Output the [x, y] coordinate of the center of the cell containing the given text.  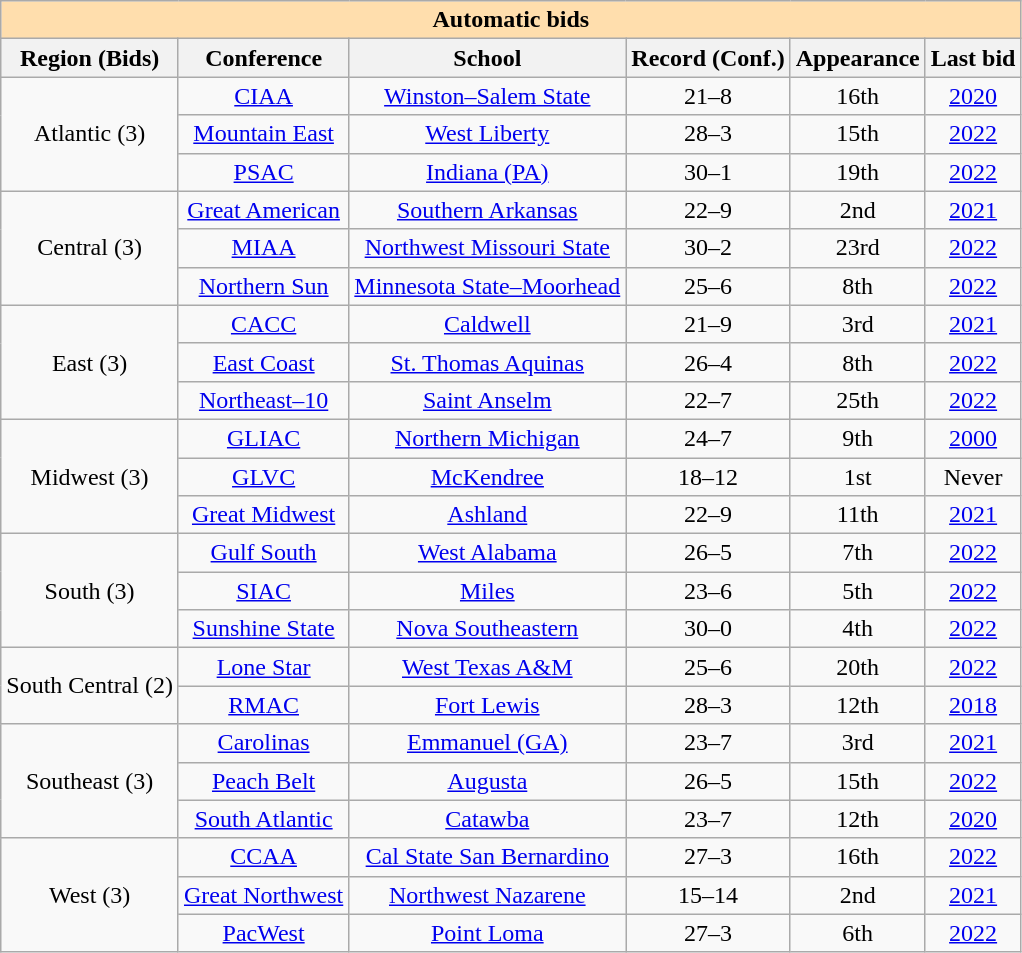
Mountain East [263, 134]
23–6 [708, 591]
15–14 [708, 895]
PSAC [263, 172]
South Atlantic [263, 819]
Carolinas [263, 743]
26–4 [708, 362]
Fort Lewis [488, 705]
2000 [973, 438]
23rd [858, 248]
West Liberty [488, 134]
Northern Sun [263, 286]
Gulf South [263, 553]
CCAA [263, 857]
Southern Arkansas [488, 210]
20th [858, 667]
7th [858, 553]
West Texas A&M [488, 667]
Saint Anselm [488, 400]
5th [858, 591]
Peach Belt [263, 781]
GLVC [263, 477]
Conference [263, 58]
Automatic bids [511, 20]
Record (Conf.) [708, 58]
24–7 [708, 438]
30–0 [708, 629]
18–12 [708, 477]
Ashland [488, 515]
St. Thomas Aquinas [488, 362]
South Central (2) [90, 686]
Minnesota State–Moorhead [488, 286]
Augusta [488, 781]
South (3) [90, 591]
McKendree [488, 477]
GLIAC [263, 438]
Northern Michigan [488, 438]
Lone Star [263, 667]
25th [858, 400]
Region (Bids) [90, 58]
Caldwell [488, 324]
RMAC [263, 705]
30–2 [708, 248]
2018 [973, 705]
Last bid [973, 58]
School [488, 58]
MIAA [263, 248]
4th [858, 629]
21–9 [708, 324]
CIAA [263, 96]
Great Midwest [263, 515]
Southeast (3) [90, 781]
Atlantic (3) [90, 134]
PacWest [263, 933]
SIAC [263, 591]
19th [858, 172]
Northeast–10 [263, 400]
Midwest (3) [90, 476]
9th [858, 438]
Appearance [858, 58]
Northwest Nazarene [488, 895]
Northwest Missouri State [488, 248]
22–7 [708, 400]
West Alabama [488, 553]
East (3) [90, 362]
Central (3) [90, 248]
Great American [263, 210]
Emmanuel (GA) [488, 743]
CACC [263, 324]
11th [858, 515]
Miles [488, 591]
Winston–Salem State [488, 96]
Great Northwest [263, 895]
Catawba [488, 819]
Nova Southeastern [488, 629]
Never [973, 477]
East Coast [263, 362]
6th [858, 933]
Sunshine State [263, 629]
Point Loma [488, 933]
21–8 [708, 96]
Cal State San Bernardino [488, 857]
1st [858, 477]
West (3) [90, 895]
Indiana (PA) [488, 172]
30–1 [708, 172]
